Capture the cell that displays the provided text and extract its [x, y] central coordinate. 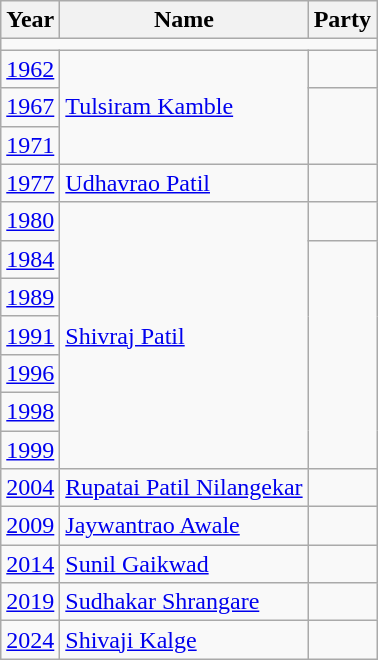
Sunil Gaikwad [184, 564]
2024 [30, 640]
Year [30, 20]
1971 [30, 145]
Shivraj Patil [184, 335]
1962 [30, 69]
1967 [30, 107]
Sudhakar Shrangare [184, 602]
1998 [30, 411]
Rupatai Patil Nilangekar [184, 488]
1996 [30, 373]
1989 [30, 297]
Udhavrao Patil [184, 183]
1991 [30, 335]
Tulsiram Kamble [184, 107]
1980 [30, 221]
Jaywantrao Awale [184, 526]
2019 [30, 602]
2004 [30, 488]
1999 [30, 449]
Shivaji Kalge [184, 640]
1977 [30, 183]
Name [184, 20]
2014 [30, 564]
2009 [30, 526]
1984 [30, 259]
Party [342, 20]
